Find where the given text appears and provide that cell's center as [x, y] coordinate. 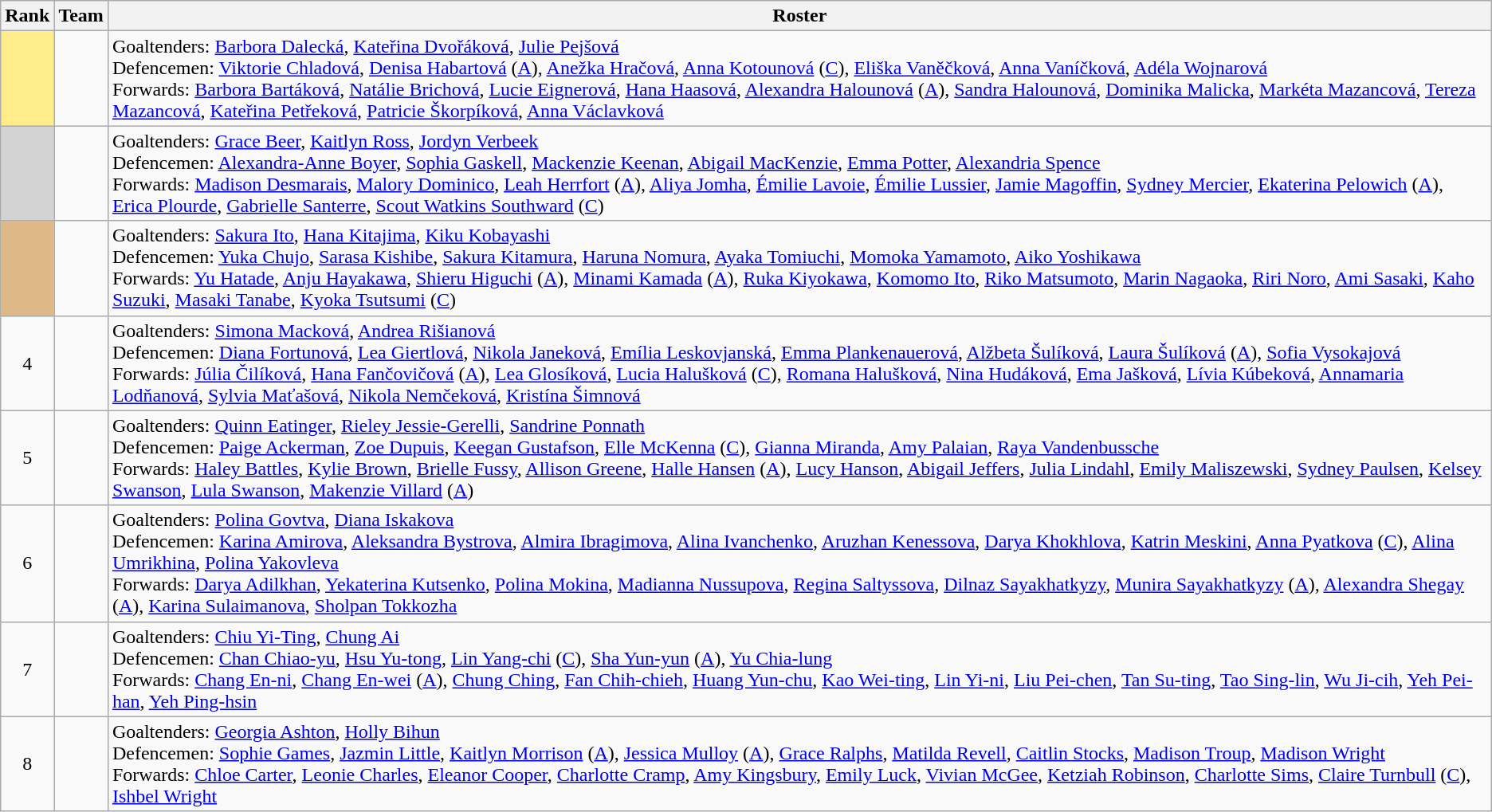
7 [27, 669]
6 [27, 563]
4 [27, 363]
Rank [27, 16]
5 [27, 457]
8 [27, 763]
Team [81, 16]
Roster [799, 16]
